Capture the cell that displays the provided text and extract its (x, y) central coordinate. 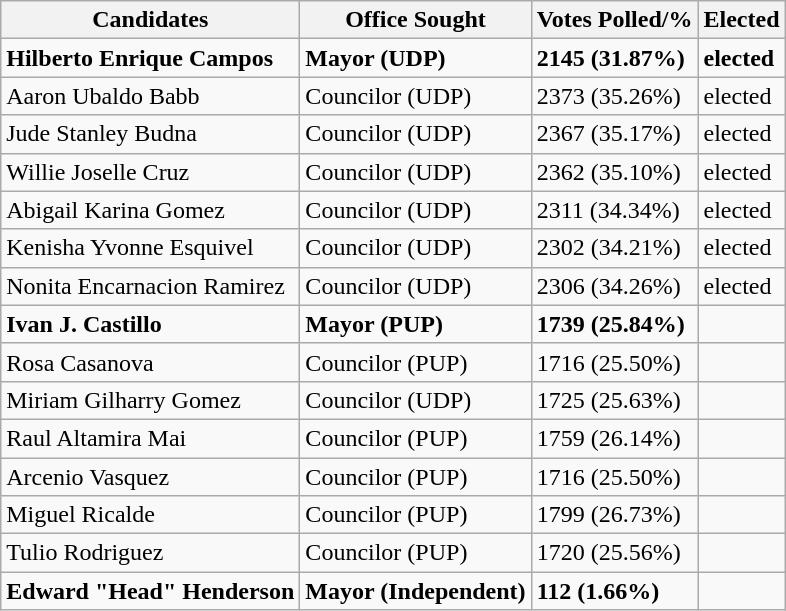
1725 (25.63%) (614, 400)
Raul Altamira Mai (150, 438)
Elected (742, 20)
Candidates (150, 20)
Abigail Karina Gomez (150, 210)
Office Sought (416, 20)
Votes Polled/% (614, 20)
Mayor (PUP) (416, 324)
Hilberto Enrique Campos (150, 58)
Aaron Ubaldo Babb (150, 96)
1720 (25.56%) (614, 553)
1799 (26.73%) (614, 515)
2306 (34.26%) (614, 286)
1739 (25.84%) (614, 324)
1759 (26.14%) (614, 438)
Willie Joselle Cruz (150, 172)
2145 (31.87%) (614, 58)
Miriam Gilharry Gomez (150, 400)
Ivan J. Castillo (150, 324)
Tulio Rodriguez (150, 553)
Miguel Ricalde (150, 515)
Edward "Head" Henderson (150, 591)
112 (1.66%) (614, 591)
2311 (34.34%) (614, 210)
Jude Stanley Budna (150, 134)
Kenisha Yvonne Esquivel (150, 248)
Arcenio Vasquez (150, 477)
Mayor (UDP) (416, 58)
Mayor (Independent) (416, 591)
Nonita Encarnacion Ramirez (150, 286)
2302 (34.21%) (614, 248)
2367 (35.17%) (614, 134)
Rosa Casanova (150, 362)
2373 (35.26%) (614, 96)
2362 (35.10%) (614, 172)
